Return the [x, y] coordinate for the center point of the cell that contains the specified text.  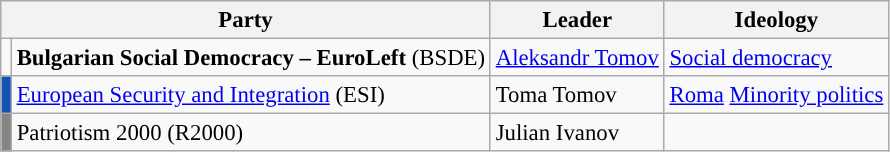
Party [246, 20]
Bulgarian Social Democracy – EuroLeft (BSDE) [250, 58]
Social democracy [776, 58]
European Security and Integration (ESI) [250, 95]
Julian Ivanov [577, 133]
Leader [577, 20]
Roma Minority politics [776, 95]
Toma Tomov [577, 95]
Aleksandr Tomov [577, 58]
Patriotism 2000 (R2000) [250, 133]
Ideology [776, 20]
